Search for the cell housing the specified text and yield its [X, Y] center coordinate. 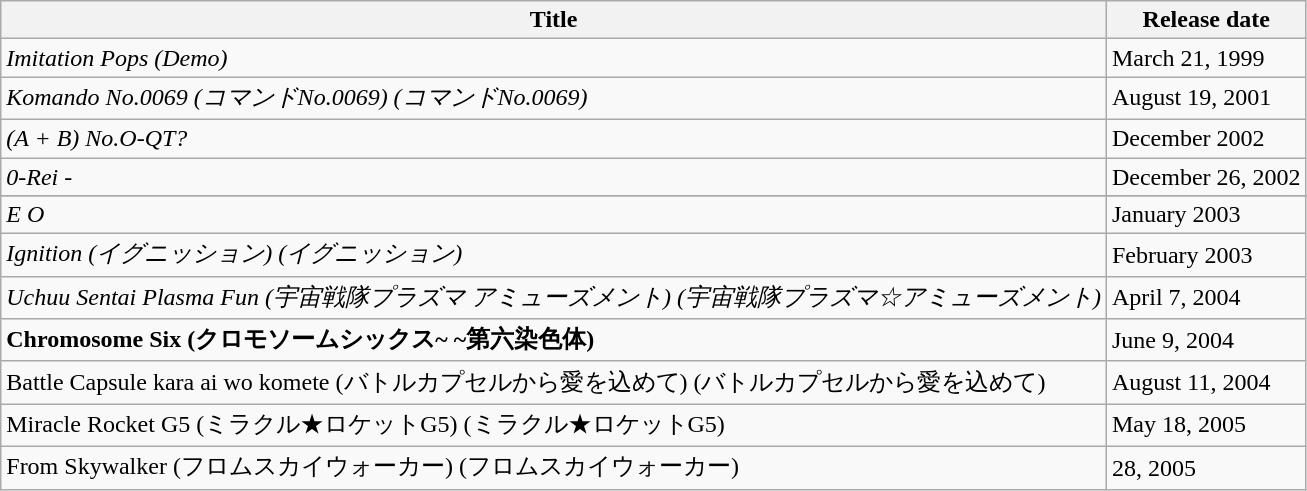
March 21, 1999 [1206, 58]
January 2003 [1206, 215]
Uchuu Sentai Plasma Fun (宇宙戦隊プラズマ アミューズメント) (宇宙戦隊プラズマ☆アミューズメント) [554, 298]
Title [554, 20]
May 18, 2005 [1206, 426]
Ignition (イグニッション) (イグニッション) [554, 256]
December 26, 2002 [1206, 177]
28, 2005 [1206, 468]
Miracle Rocket G5 (ミラクル★ロケットG5) (ミラクル★ロケットG5) [554, 426]
Battle Capsule kara ai wo komete (バトルカプセルから愛を込めて) (バトルカプセルから愛を込めて) [554, 382]
E O [554, 215]
Chromosome Six (クロモソームシックス~ ~第六染色体) [554, 340]
From Skywalker (フロムスカイウォーカー) (フロムスカイウォーカー) [554, 468]
April 7, 2004 [1206, 298]
December 2002 [1206, 138]
August 11, 2004 [1206, 382]
February 2003 [1206, 256]
Release date [1206, 20]
June 9, 2004 [1206, 340]
Imitation Pops (Demo) [554, 58]
August 19, 2001 [1206, 98]
Komando No.0069 (コマンドNo.0069) (コマンドNo.0069) [554, 98]
0-Rei - [554, 177]
(A + B) No.O-QT? [554, 138]
